Return (X, Y) of the center of cell containing provided text 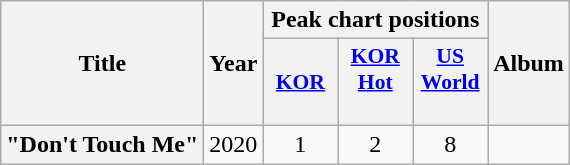
8 (450, 144)
Year (234, 64)
Peak chart positions (376, 20)
2 (376, 144)
"Don't Touch Me" (102, 144)
1 (300, 144)
Album (529, 64)
KORHot (376, 82)
US World (450, 82)
2020 (234, 144)
KOR (300, 82)
Title (102, 64)
